Extract the (X, Y) coordinate from the center of the cell holding the provided text.  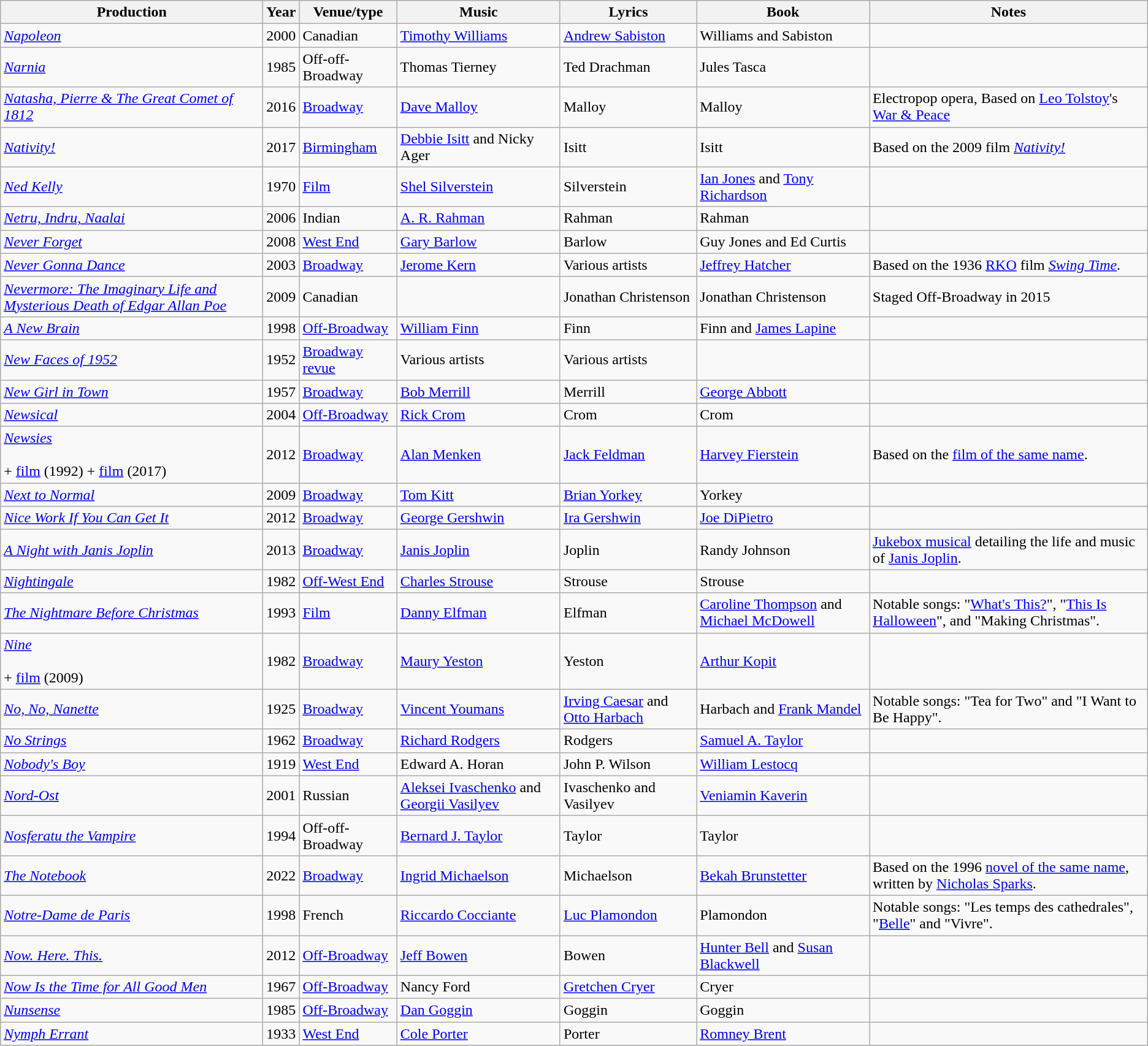
Yorkey (783, 495)
Jules Tasca (783, 67)
Jeffrey Hatcher (783, 265)
Merrill (628, 392)
Jerome Kern (478, 265)
2008 (281, 242)
Caroline Thompson and Michael McDowell (783, 613)
Jeff Bowen (478, 955)
Vincent Youmans (478, 709)
Bob Merrill (478, 392)
Ned Kelly (132, 186)
Timothy Williams (478, 36)
Notre-Dame de Paris (132, 915)
Bekah Brunstetter (783, 876)
Romney Brent (783, 1034)
Bowen (628, 955)
Williams and Sabiston (783, 36)
Harvey Fierstein (783, 455)
Nord-Ost (132, 796)
Production (132, 12)
Now. Here. This. (132, 955)
Elfman (628, 613)
Alan Menken (478, 455)
Guy Jones and Ed Curtis (783, 242)
2001 (281, 796)
Randy Johnson (783, 549)
Now Is the Time for All Good Men (132, 987)
Thomas Tierney (478, 67)
Nine + film (2009) (132, 661)
Joplin (628, 549)
2022 (281, 876)
Andrew Sabiston (628, 36)
Richard Rodgers (478, 741)
1994 (281, 835)
Veniamin Kaverin (783, 796)
Netru, Indru, Naalai (132, 218)
Newsies + film (1992) + film (2017) (132, 455)
Notable songs: "What's This?", "This Is Halloween", and "Making Christmas". (1009, 613)
Lyrics (628, 12)
2003 (281, 265)
Arthur Kopit (783, 661)
Music (478, 12)
Rodgers (628, 741)
Porter (628, 1034)
Riccardo Cocciante (478, 915)
Ingrid Michaelson (478, 876)
1967 (281, 987)
Joe DiPietro (783, 518)
Jack Feldman (628, 455)
Edward A. Horan (478, 764)
Newsical (132, 415)
Never Forget (132, 242)
Danny Elfman (478, 613)
Broadway revue (348, 359)
Tom Kitt (478, 495)
Based on the 1936 RKO film Swing Time. (1009, 265)
2006 (281, 218)
Charles Strouse (478, 581)
William Finn (478, 328)
Rick Crom (478, 415)
2017 (281, 147)
Never Gonna Dance (132, 265)
Napoleon (132, 36)
Nice Work If You Can Get It (132, 518)
1970 (281, 186)
John P. Wilson (628, 764)
Aleksei Ivaschenko and Georgii Vasilyev (478, 796)
Shel Silverstein (478, 186)
Yeston (628, 661)
Electropop opera, Based on Leo Tolstoy's War & Peace (1009, 107)
Notable songs: "Tea for Two" and "I Want to Be Happy". (1009, 709)
Based on the film of the same name. (1009, 455)
1957 (281, 392)
Off-West End (348, 581)
No Strings (132, 741)
No, No, Nanette (132, 709)
The Nightmare Before Christmas (132, 613)
New Faces of 1952 (132, 359)
Nunsense (132, 1010)
Finn and James Lapine (783, 328)
1952 (281, 359)
Samuel A. Taylor (783, 741)
Based on the 2009 film Nativity! (1009, 147)
Luc Plamondon (628, 915)
Gretchen Cryer (628, 987)
Dave Malloy (478, 107)
Nancy Ford (478, 987)
Janis Joplin (478, 549)
Nobody's Boy (132, 764)
Nightingale (132, 581)
Ian Jones and Tony Richardson (783, 186)
Book (783, 12)
A. R. Rahman (478, 218)
Debbie Isitt and Nicky Ager (478, 147)
French (348, 915)
Jukebox musical detailing the life and music of Janis Joplin. (1009, 549)
Russian (348, 796)
Next to Normal (132, 495)
Based on the 1996 novel of the same name, written by Nicholas Sparks. (1009, 876)
Plamondon (783, 915)
1933 (281, 1034)
Bernard J. Taylor (478, 835)
Michaelson (628, 876)
2016 (281, 107)
Finn (628, 328)
Year (281, 12)
Ira Gershwin (628, 518)
Gary Barlow (478, 242)
Indian (348, 218)
2004 (281, 415)
Dan Goggin (478, 1010)
Notes (1009, 12)
Silverstein (628, 186)
Harbach and Frank Mandel (783, 709)
Irving Caesar and Otto Harbach (628, 709)
The Notebook (132, 876)
Cole Porter (478, 1034)
1993 (281, 613)
A Night with Janis Joplin (132, 549)
William Lestocq (783, 764)
1962 (281, 741)
Hunter Bell and Susan Blackwell (783, 955)
A New Brain (132, 328)
Staged Off-Broadway in 2015 (1009, 297)
1925 (281, 709)
1919 (281, 764)
2013 (281, 549)
New Girl in Town (132, 392)
Cryer (783, 987)
Nevermore: The Imaginary Life and Mysterious Death of Edgar Allan Poe (132, 297)
Brian Yorkey (628, 495)
Nymph Errant (132, 1034)
Birmingham (348, 147)
Maury Yeston (478, 661)
Ted Drachman (628, 67)
Notable songs: "Les temps des cathedrales", "Belle" and "Vivre". (1009, 915)
2000 (281, 36)
Nosferatu the Vampire (132, 835)
George Abbott (783, 392)
Barlow (628, 242)
Venue/type (348, 12)
Ivaschenko and Vasilyev (628, 796)
George Gershwin (478, 518)
Narnia (132, 67)
Natasha, Pierre & The Great Comet of 1812 (132, 107)
Nativity! (132, 147)
